From the cell containing the given text, extract its center point as (X, Y) coordinate. 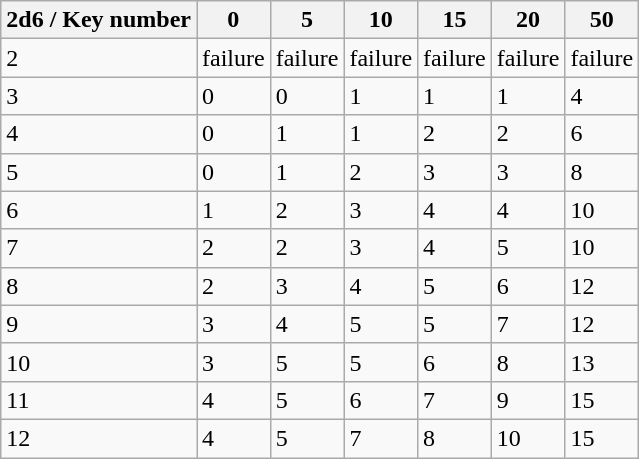
20 (528, 20)
11 (99, 400)
13 (602, 362)
2d6 / Key number (99, 20)
50 (602, 20)
